Pinpoint the cell where the given text exists, returning its (x, y) midpoint coordinate. 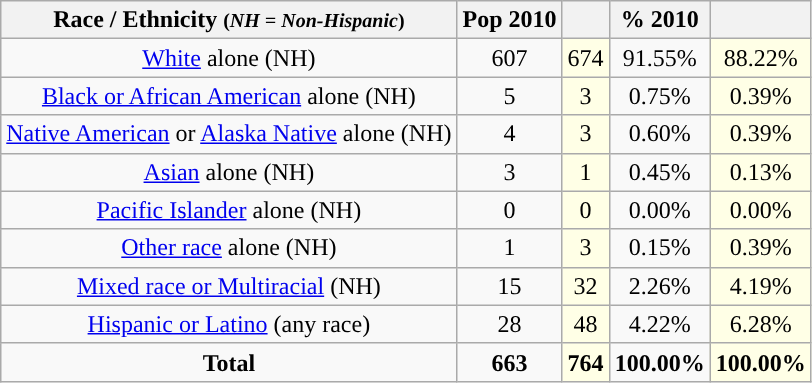
White alone (NH) (229, 58)
0.75% (660, 96)
674 (586, 58)
Asian alone (NH) (229, 172)
48 (586, 324)
0.60% (660, 134)
0.13% (760, 172)
32 (586, 286)
Pop 2010 (510, 20)
91.55% (660, 58)
663 (510, 362)
Total (229, 362)
28 (510, 324)
Hispanic or Latino (any race) (229, 324)
15 (510, 286)
Other race alone (NH) (229, 248)
Black or African American alone (NH) (229, 96)
5 (510, 96)
764 (586, 362)
Race / Ethnicity (NH = Non-Hispanic) (229, 20)
Native American or Alaska Native alone (NH) (229, 134)
4.22% (660, 324)
88.22% (760, 58)
4 (510, 134)
607 (510, 58)
0.45% (660, 172)
0.15% (660, 248)
4.19% (760, 286)
6.28% (760, 324)
Pacific Islander alone (NH) (229, 210)
% 2010 (660, 20)
Mixed race or Multiracial (NH) (229, 286)
2.26% (660, 286)
